Search for the cell housing the specified text and yield its (X, Y) center coordinate. 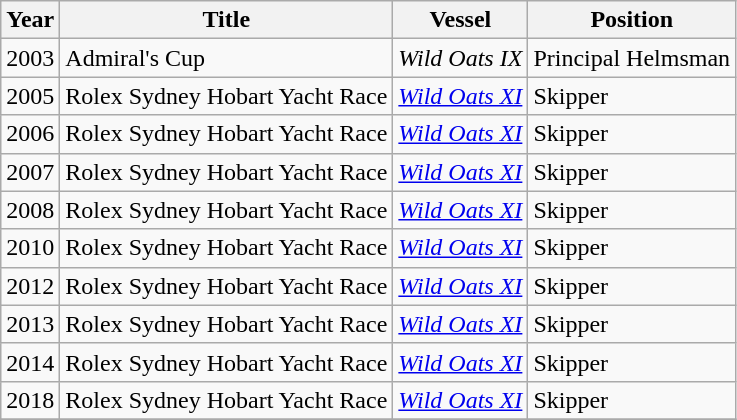
Vessel (460, 20)
2012 (30, 286)
Admiral's Cup (226, 58)
2013 (30, 324)
Year (30, 20)
2014 (30, 362)
2005 (30, 96)
Title (226, 20)
Principal Helmsman (632, 58)
Position (632, 20)
Wild Oats IX (460, 58)
2018 (30, 400)
2006 (30, 134)
2010 (30, 248)
2003 (30, 58)
2007 (30, 172)
2008 (30, 210)
